Pinpoint the cell where the given text exists, returning its [x, y] midpoint coordinate. 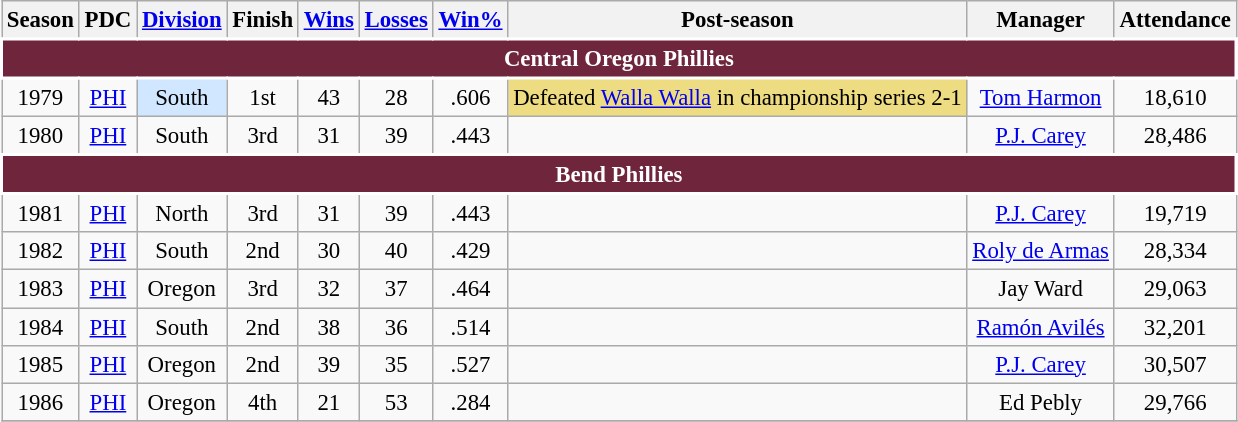
32 [328, 289]
1981 [41, 213]
1985 [41, 364]
53 [396, 402]
.464 [470, 289]
30 [328, 251]
28,334 [1175, 251]
PDC [108, 20]
18,610 [1175, 97]
.514 [470, 327]
28 [396, 97]
Losses [396, 20]
43 [328, 97]
Division [182, 20]
35 [396, 364]
4th [262, 402]
Manager [1040, 20]
.429 [470, 251]
Roly de Armas [1040, 251]
Defeated Walla Walla in championship series 2-1 [738, 97]
1980 [41, 136]
28,486 [1175, 136]
40 [396, 251]
.606 [470, 97]
1983 [41, 289]
Post-season [738, 20]
Wins [328, 20]
21 [328, 402]
29,063 [1175, 289]
1st [262, 97]
Ed Pebly [1040, 402]
Season [41, 20]
19,719 [1175, 213]
1984 [41, 327]
Tom Harmon [1040, 97]
Bend Phillies [620, 174]
36 [396, 327]
38 [328, 327]
1982 [41, 251]
Central Oregon Phillies [620, 58]
1986 [41, 402]
.284 [470, 402]
.527 [470, 364]
29,766 [1175, 402]
Attendance [1175, 20]
32,201 [1175, 327]
North [182, 213]
Win% [470, 20]
Ramón Avilés [1040, 327]
Finish [262, 20]
1979 [41, 97]
Jay Ward [1040, 289]
37 [396, 289]
30,507 [1175, 364]
